Identify which cell holds the provided text, then report its [x, y] central coordinate. 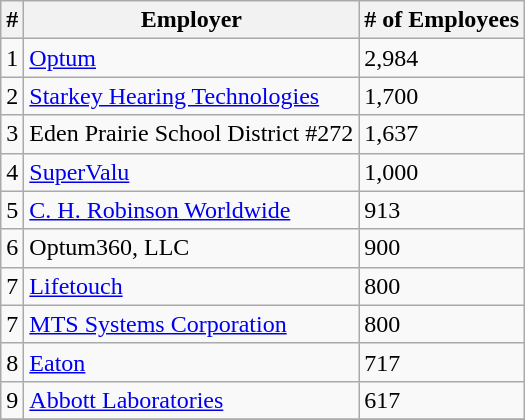
Abbott Laboratories [192, 400]
SuperValu [192, 172]
Eaton [192, 362]
6 [12, 248]
MTS Systems Corporation [192, 324]
2,984 [442, 58]
5 [12, 210]
Lifetouch [192, 286]
Optum360, LLC [192, 248]
1,637 [442, 134]
717 [442, 362]
913 [442, 210]
9 [12, 400]
900 [442, 248]
3 [12, 134]
2 [12, 96]
# of Employees [442, 20]
Starkey Hearing Technologies [192, 96]
617 [442, 400]
1,000 [442, 172]
1 [12, 58]
Employer [192, 20]
8 [12, 362]
Eden Prairie School District #272 [192, 134]
4 [12, 172]
C. H. Robinson Worldwide [192, 210]
Optum [192, 58]
1,700 [442, 96]
# [12, 20]
